Scan for the cell matching the given text and deliver its (X, Y) coordinate at center. 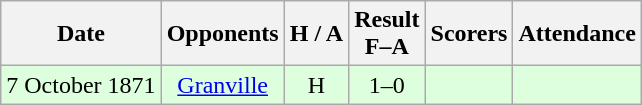
Attendance (577, 34)
ResultF–A (387, 34)
H (316, 85)
Opponents (222, 34)
Date (81, 34)
1–0 (387, 85)
7 October 1871 (81, 85)
Granville (222, 85)
H / A (316, 34)
Scorers (469, 34)
